Search for the cell housing the specified text and yield its [x, y] center coordinate. 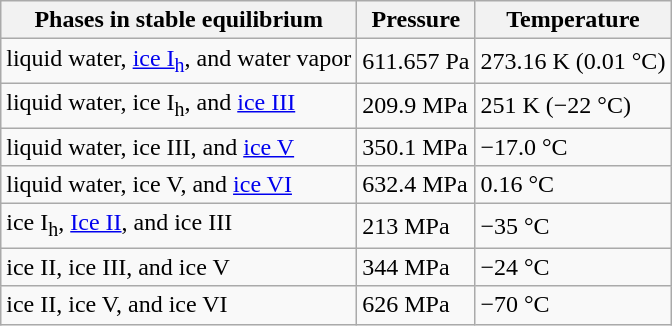
213 MPa [416, 226]
632.4 MPa [416, 185]
344 MPa [416, 267]
−17.0 °C [573, 147]
−70 °C [573, 305]
Temperature [573, 20]
251 K (−22 °C) [573, 105]
liquid water, ice Ih, and ice III [179, 105]
209.9 MPa [416, 105]
liquid water, ice III, and ice V [179, 147]
−35 °C [573, 226]
liquid water, ice V, and ice VI [179, 185]
626 MPa [416, 305]
ice II, ice V, and ice VI [179, 305]
Phases in stable equilibrium [179, 20]
0.16 °C [573, 185]
ice II, ice III, and ice V [179, 267]
611.657 Pa [416, 61]
−24 °C [573, 267]
Pressure [416, 20]
ice Ih, Ice II, and ice III [179, 226]
liquid water, ice Ih, and water vapor [179, 61]
273.16 K (0.01 °C) [573, 61]
350.1 MPa [416, 147]
